Output the [x, y] coordinate of the center of the cell containing the given text.  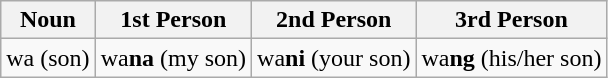
wa (son) [48, 58]
3rd Person [512, 20]
2nd Person [334, 20]
Noun [48, 20]
1st Person [173, 20]
wang (his/her son) [512, 58]
wana (my son) [173, 58]
wani (your son) [334, 58]
